Find where the given text appears and provide that cell's center as (X, Y) coordinate. 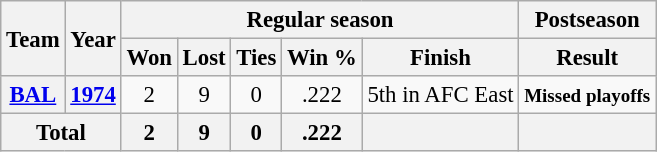
Regular season (320, 20)
Total (61, 133)
5th in AFC East (440, 95)
Result (588, 58)
Postseason (588, 20)
Win % (322, 58)
Finish (440, 58)
Lost (204, 58)
Won (149, 58)
Missed playoffs (588, 95)
Team (33, 38)
1974 (93, 95)
BAL (33, 95)
Year (93, 38)
Ties (256, 58)
